Identify which cell holds the provided text, then report its [x, y] central coordinate. 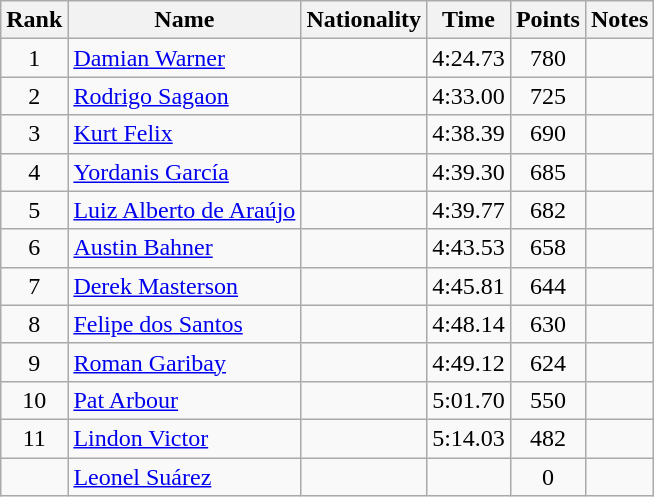
Lindon Victor [184, 438]
Damian Warner [184, 58]
4:24.73 [469, 58]
4:39.30 [469, 172]
644 [548, 286]
5 [34, 210]
685 [548, 172]
Derek Masterson [184, 286]
Notes [619, 20]
624 [548, 362]
690 [548, 134]
5:01.70 [469, 400]
4 [34, 172]
658 [548, 248]
Leonel Suárez [184, 477]
Felipe dos Santos [184, 324]
725 [548, 96]
4:48.14 [469, 324]
Yordanis García [184, 172]
4:33.00 [469, 96]
Nationality [364, 20]
Name [184, 20]
11 [34, 438]
Kurt Felix [184, 134]
2 [34, 96]
4:38.39 [469, 134]
Points [548, 20]
3 [34, 134]
4:43.53 [469, 248]
9 [34, 362]
Time [469, 20]
Rodrigo Sagaon [184, 96]
630 [548, 324]
550 [548, 400]
0 [548, 477]
Luiz Alberto de Araújo [184, 210]
5:14.03 [469, 438]
682 [548, 210]
Pat Arbour [184, 400]
6 [34, 248]
780 [548, 58]
7 [34, 286]
Austin Bahner [184, 248]
4:49.12 [469, 362]
Roman Garibay [184, 362]
1 [34, 58]
4:45.81 [469, 286]
10 [34, 400]
8 [34, 324]
Rank [34, 20]
482 [548, 438]
4:39.77 [469, 210]
